Pinpoint the cell where the given text exists, returning its [X, Y] midpoint coordinate. 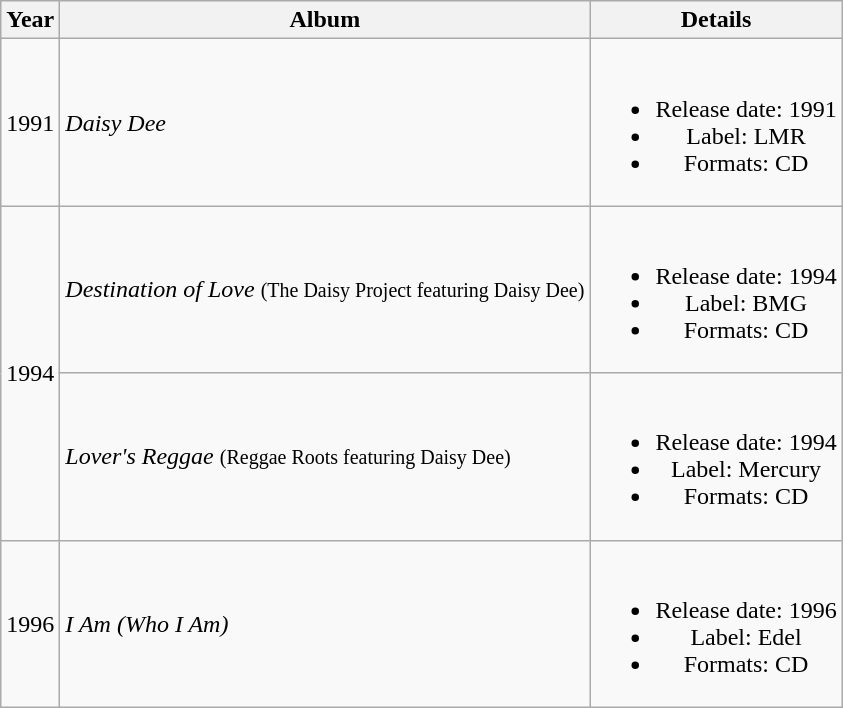
Daisy Dee [325, 122]
I Am (Who I Am) [325, 624]
Release date: 1996Label: EdelFormats: CD [716, 624]
Album [325, 20]
Destination of Love (The Daisy Project featuring Daisy Dee) [325, 290]
Release date: 1994Label: MercuryFormats: CD [716, 456]
1991 [30, 122]
1994 [30, 373]
Details [716, 20]
Release date: 1991Label: LMRFormats: CD [716, 122]
Release date: 1994Label: BMGFormats: CD [716, 290]
Year [30, 20]
Lover's Reggae (Reggae Roots featuring Daisy Dee) [325, 456]
1996 [30, 624]
